Detect which cell encompasses the target text, then output its [X, Y] center coordinate. 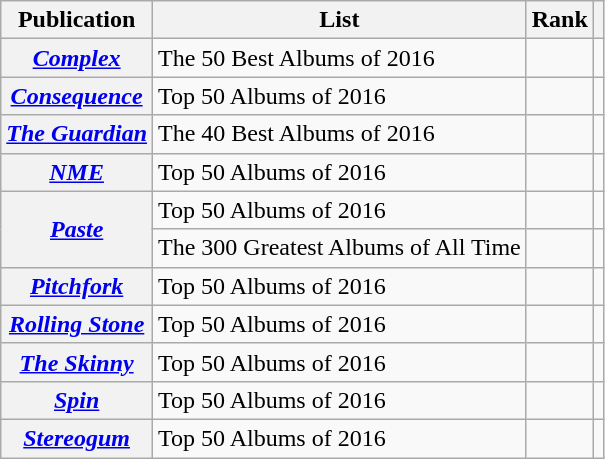
NME [77, 172]
Complex [77, 58]
Spin [77, 400]
Publication [77, 20]
Paste [77, 229]
Consequence [77, 96]
List [340, 20]
The Guardian [77, 134]
The 50 Best Albums of 2016 [340, 58]
Rank [560, 20]
Rolling Stone [77, 324]
Pitchfork [77, 286]
Stereogum [77, 438]
The 300 Greatest Albums of All Time [340, 248]
The 40 Best Albums of 2016 [340, 134]
The Skinny [77, 362]
